Return the (x, y) coordinate for the center point of the cell that contains the specified text.  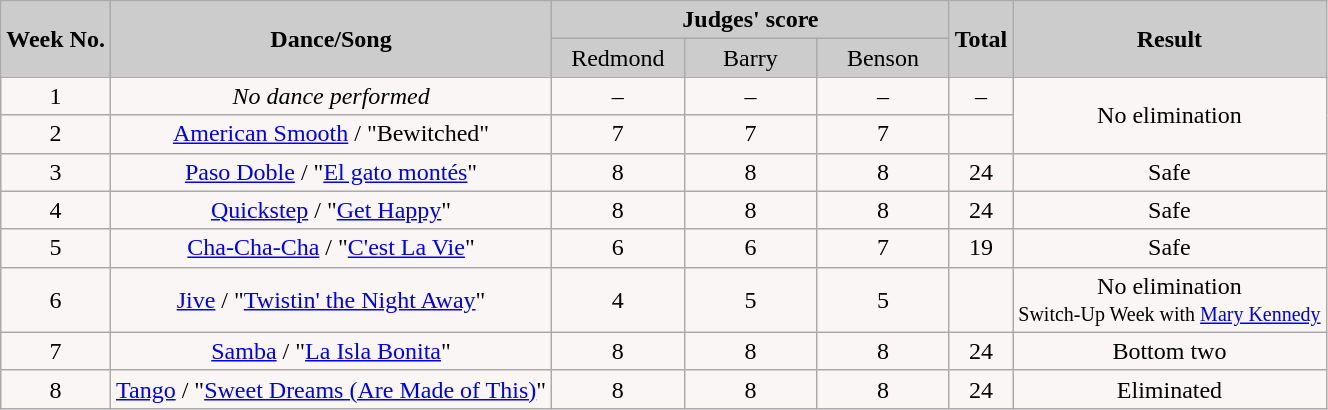
Quickstep / "Get Happy" (330, 210)
Result (1170, 39)
Eliminated (1170, 389)
Paso Doble / "El gato montés" (330, 172)
American Smooth / "Bewitched" (330, 134)
No eliminationSwitch-Up Week with Mary Kennedy (1170, 300)
Bottom two (1170, 351)
No elimination (1170, 115)
Barry (750, 58)
Dance/Song (330, 39)
Cha-Cha-Cha / "C'est La Vie" (330, 248)
Benson (884, 58)
1 (56, 96)
Samba / "La Isla Bonita" (330, 351)
Week No. (56, 39)
Total (981, 39)
19 (981, 248)
Redmond (618, 58)
2 (56, 134)
Jive / "Twistin' the Night Away" (330, 300)
No dance performed (330, 96)
Tango / "Sweet Dreams (Are Made of This)" (330, 389)
Judges' score (751, 20)
3 (56, 172)
